Provide the (X, Y) coordinate of the cell's center where the given text is located.  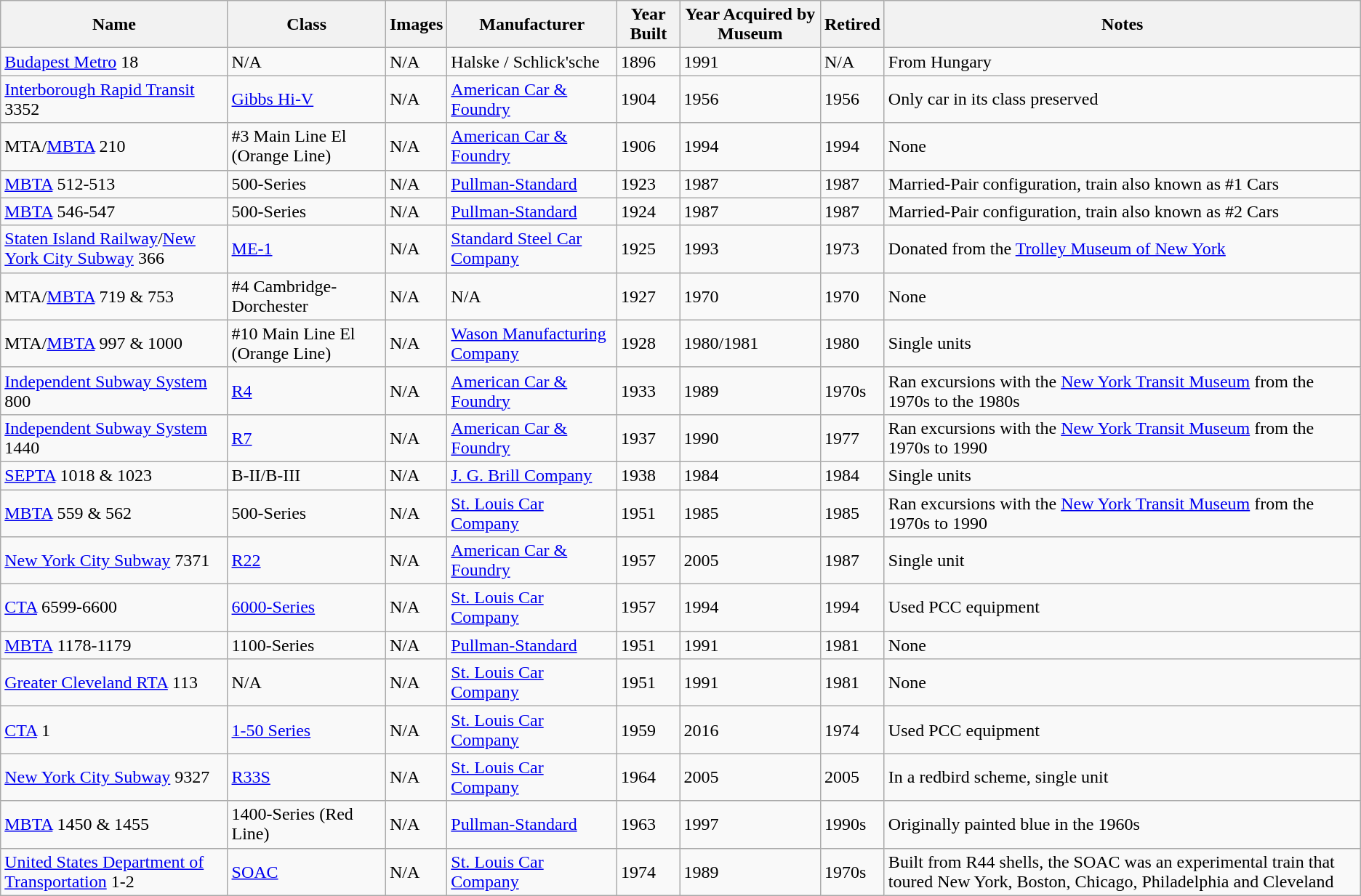
MBTA 546-547 (114, 211)
1997 (750, 824)
MTA/MBTA 210 (114, 147)
6000-Series (307, 608)
1964 (649, 778)
Only car in its class preserved (1123, 99)
1938 (649, 475)
Staten Island Railway/New York City Subway 366 (114, 249)
MBTA 559 & 562 (114, 513)
2016 (750, 730)
1990 (750, 437)
MBTA 1178-1179 (114, 645)
Greater Cleveland RTA 113 (114, 683)
Ran excursions with the New York Transit Museum from the 1970s to the 1980s (1123, 391)
1400-Series (Red Line) (307, 824)
R7 (307, 437)
1993 (750, 249)
CTA 6599-6600 (114, 608)
R22 (307, 561)
Retired (852, 25)
CTA 1 (114, 730)
Interborough Rapid Transit 3352 (114, 99)
1963 (649, 824)
Year Acquired by Museum (750, 25)
New York City Subway 9327 (114, 778)
1927 (649, 296)
1959 (649, 730)
B-II/B-III (307, 475)
1977 (852, 437)
Donated from the Trolley Museum of New York (1123, 249)
Images (416, 25)
Single unit (1123, 561)
From Hungary (1123, 62)
1904 (649, 99)
Married-Pair configuration, train also known as #2 Cars (1123, 211)
1925 (649, 249)
Wason Manufacturing Company (532, 343)
1924 (649, 211)
SOAC (307, 872)
MTA/MBTA 719 & 753 (114, 296)
United States Department of Transportation 1-2 (114, 872)
MTA/MBTA 997 & 1000 (114, 343)
Manufacturer (532, 25)
Name (114, 25)
Originally painted blue in the 1960s (1123, 824)
Standard Steel Car Company (532, 249)
In a redbird scheme, single unit (1123, 778)
Budapest Metro 18 (114, 62)
R33S (307, 778)
1980/1981 (750, 343)
Class (307, 25)
Independent Subway System 1440 (114, 437)
MBTA 512-513 (114, 184)
1-50 Series (307, 730)
Independent Subway System 800 (114, 391)
1933 (649, 391)
#10 Main Line El (Orange Line) (307, 343)
#3 Main Line El (Orange Line) (307, 147)
Notes (1123, 25)
1906 (649, 147)
1937 (649, 437)
1980 (852, 343)
Married-Pair configuration, train also known as #1 Cars (1123, 184)
#4 Cambridge-Dorchester (307, 296)
Halske / Schlick'sche (532, 62)
1896 (649, 62)
1990s (852, 824)
Year Built (649, 25)
ME-1 (307, 249)
R4 (307, 391)
Built from R44 shells, the SOAC was an experimental train that toured New York, Boston, Chicago, Philadelphia and Cleveland (1123, 872)
J. G. Brill Company (532, 475)
MBTA 1450 & 1455 (114, 824)
Gibbs Hi-V (307, 99)
1928 (649, 343)
SEPTA 1018 & 1023 (114, 475)
1100-Series (307, 645)
New York City Subway 7371 (114, 561)
1923 (649, 184)
1973 (852, 249)
